Detect which cell encompasses the target text, then output its [x, y] center coordinate. 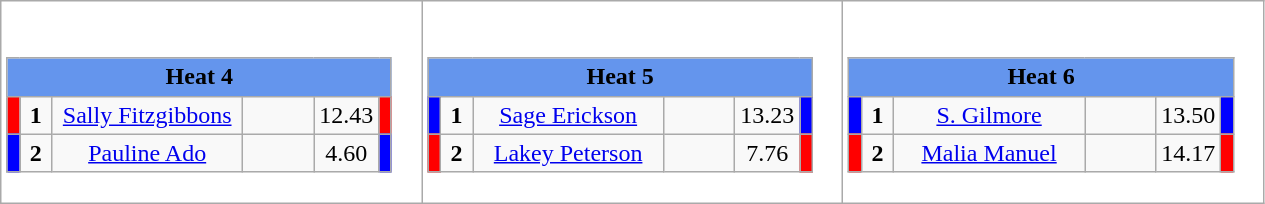
Sage Erickson [568, 115]
7.76 [768, 153]
4.60 [346, 153]
Lakey Peterson [568, 153]
S. Gilmore [990, 115]
Heat 5 1 Sage Erickson 13.23 2 Lakey Peterson 7.76 [632, 102]
Heat 6 [1041, 77]
Heat 6 1 S. Gilmore 13.50 2 Malia Manuel 14.17 [1054, 102]
Pauline Ado [148, 153]
Heat 4 [199, 77]
12.43 [346, 115]
Sally Fitzgibbons [148, 115]
13.23 [768, 115]
14.17 [1188, 153]
Malia Manuel [990, 153]
13.50 [1188, 115]
Heat 5 [620, 77]
Heat 4 1 Sally Fitzgibbons 12.43 2 Pauline Ado 4.60 [212, 102]
